Detect which cell encompasses the target text, then output its (x, y) center coordinate. 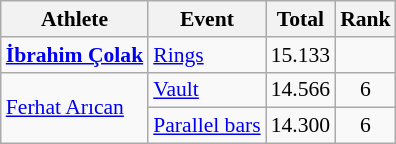
Rank (366, 19)
15.133 (300, 55)
14.300 (300, 126)
Athlete (74, 19)
Total (300, 19)
İbrahim Çolak (74, 55)
Rings (206, 55)
Event (206, 19)
Vault (206, 90)
Ferhat Arıcan (74, 108)
14.566 (300, 90)
Parallel bars (206, 126)
